Search for the cell housing the specified text and yield its (x, y) center coordinate. 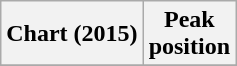
Peakposition (189, 34)
Chart (2015) (72, 34)
